Pinpoint the cell where the given text exists, returning its (x, y) midpoint coordinate. 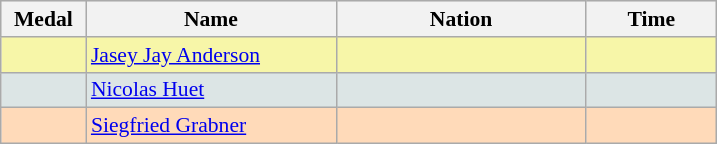
Siegfried Grabner (211, 126)
Time (651, 19)
Nation (461, 19)
Medal (44, 19)
Jasey Jay Anderson (211, 55)
Name (211, 19)
Nicolas Huet (211, 90)
